Return [X, Y] of the center of cell containing provided text 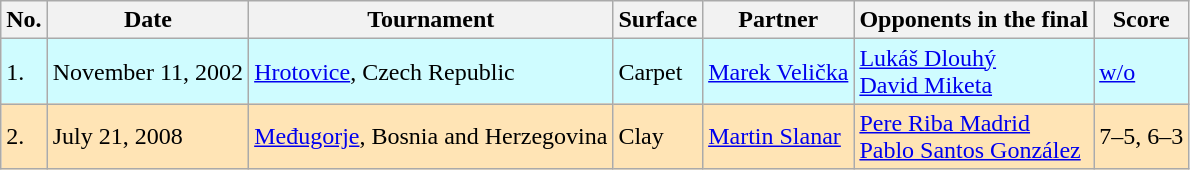
Pere Riba Madrid Pablo Santos González [974, 136]
Marek Velička [778, 72]
Tournament [431, 20]
November 11, 2002 [148, 72]
2. [24, 136]
July 21, 2008 [148, 136]
Clay [658, 136]
1. [24, 72]
Date [148, 20]
Score [1142, 20]
Opponents in the final [974, 20]
Partner [778, 20]
Surface [658, 20]
w/o [1142, 72]
Lukáš Dlouhý David Miketa [974, 72]
No. [24, 20]
Hrotovice, Czech Republic [431, 72]
7–5, 6–3 [1142, 136]
Martin Slanar [778, 136]
Carpet [658, 72]
Međugorje, Bosnia and Herzegovina [431, 136]
